Scan for the cell matching the given text and deliver its [X, Y] coordinate at center. 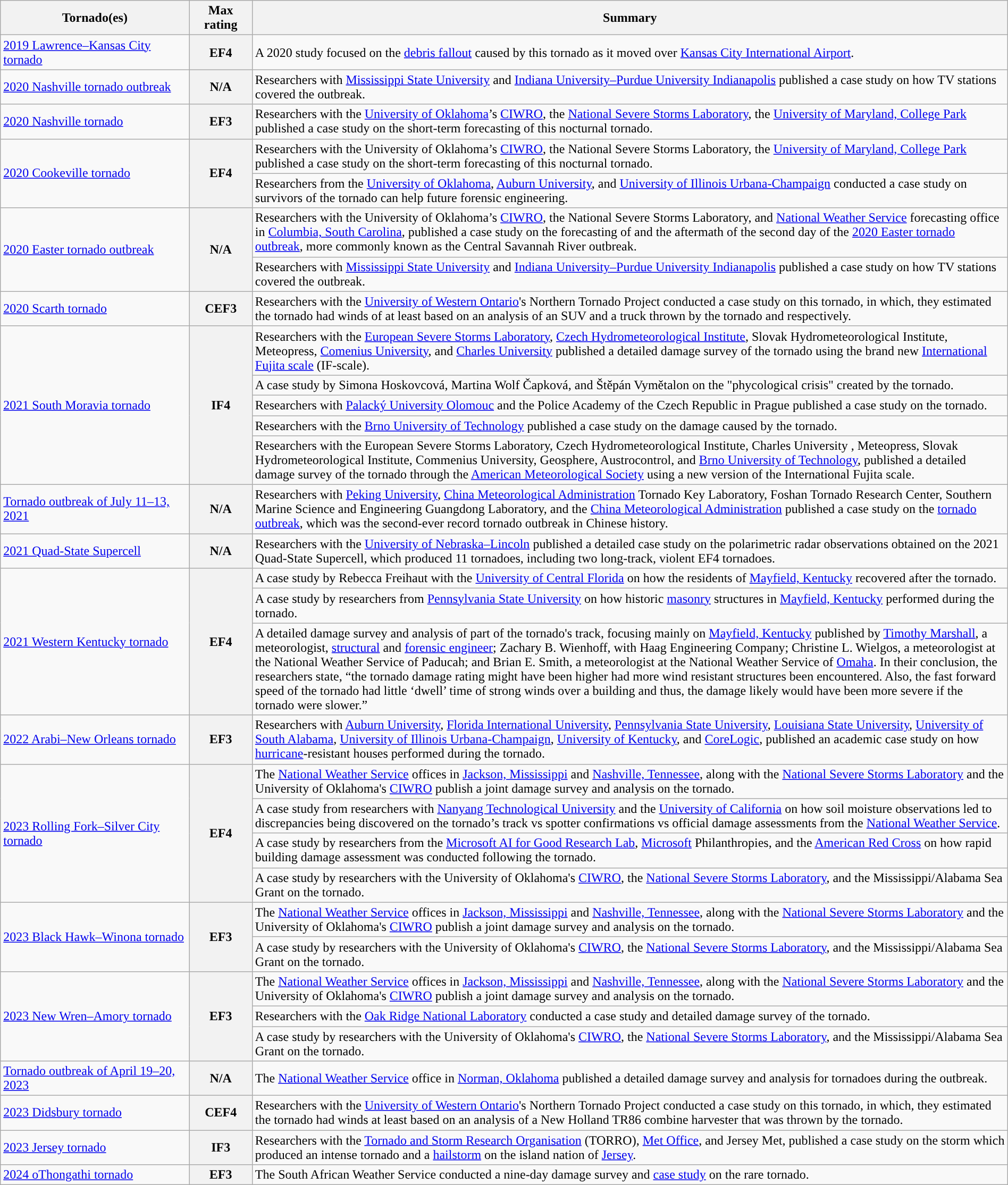
Tornado(es) [95, 18]
2023 Black Hawk–Winona tornado [95, 937]
2020 Nashville tornado [95, 121]
Max rating [221, 18]
2022 Arabi–New Orleans tornado [95, 739]
A case study by Rebecca Freihaut with the University of Central Florida on how the residents of Mayfield, Kentucky recovered after the tornado. [629, 578]
2023 Rolling Fork–Silver City tornado [95, 833]
The National Weather Service office in Norman, Oklahoma published a detailed damage survey and analysis for tornadoes during the outbreak. [629, 1078]
2023 New Wren–Amory tornado [95, 1016]
A 2020 study focused on the debris fallout caused by this tornado as it moved over Kansas City International Airport. [629, 52]
IF4 [221, 405]
2019 Lawrence–Kansas City tornado [95, 52]
A case study by researchers from Pennsylvania State University on how historic masonry structures in Mayfield, Kentucky performed during the tornado. [629, 606]
2021 Western Kentucky tornado [95, 642]
Summary [629, 18]
Tornado outbreak of April 19–20, 2023 [95, 1078]
The South African Weather Service conducted a nine-day damage survey and case study on the rare tornado. [629, 1175]
2023 Didsbury tornado [95, 1113]
Tornado outbreak of July 11–13, 2021 [95, 509]
Researchers with the Brno University of Technology published a case study on the damage caused by the tornado. [629, 426]
2021 Quad-State Supercell [95, 551]
2021 South Moravia tornado [95, 405]
2024 oThongathi tornado [95, 1175]
CEF4 [221, 1113]
2020 Nashville tornado outbreak [95, 87]
Researchers with Palacký University Olomouc and the Police Academy of the Czech Republic in Prague published a case study on the tornado. [629, 405]
CEF3 [221, 308]
2023 Jersey tornado [95, 1147]
2020 Cookeville tornado [95, 173]
2020 Scarth tornado [95, 308]
Researchers with the Oak Ridge National Laboratory conducted a case study and detailed damage survey of the tornado. [629, 1016]
2020 Easter tornado outbreak [95, 250]
A case study by Simona Hoskovcová, Martina Wolf Čapková, and Štěpán Vymětalon on the "phycological crisis" created by the tornado. [629, 385]
IF3 [221, 1147]
